Determine the (X, Y) coordinate at the center of the cell enclosing the given text.  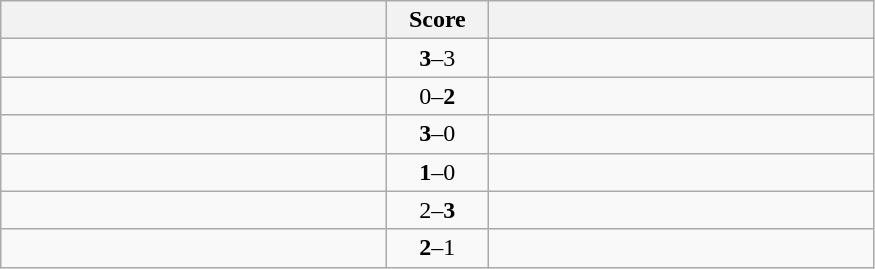
2–3 (438, 210)
3–0 (438, 134)
1–0 (438, 172)
0–2 (438, 96)
Score (438, 20)
2–1 (438, 248)
3–3 (438, 58)
